Search for the cell housing the specified text and yield its (x, y) center coordinate. 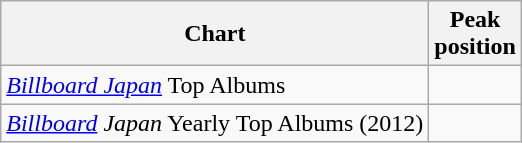
Billboard Japan Top Albums (215, 85)
Billboard Japan Yearly Top Albums (2012) (215, 123)
Chart (215, 34)
Peakposition (475, 34)
